Return (x, y) of the center of cell containing provided text 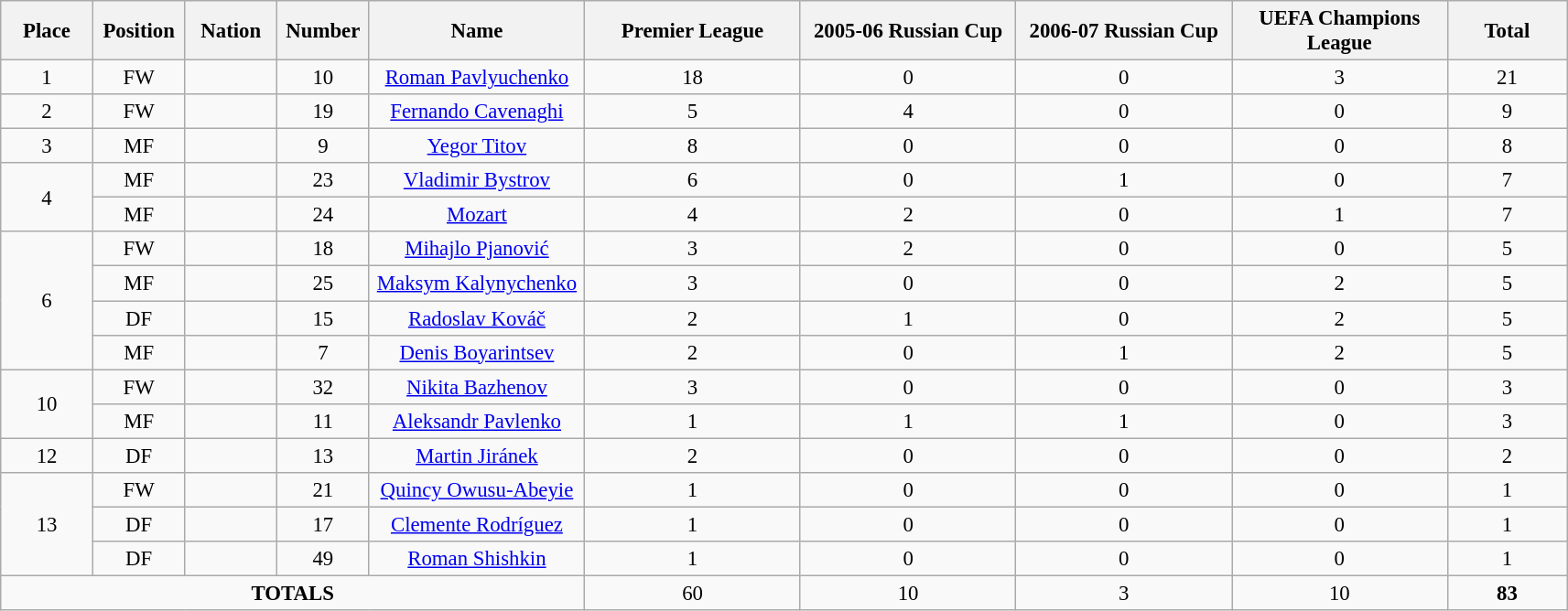
24 (324, 215)
Quincy Owusu-Abeyie (477, 490)
25 (324, 284)
Position (139, 31)
Nation (231, 31)
Vladimir Bystrov (477, 180)
83 (1507, 593)
Radoslav Kováč (477, 318)
23 (324, 180)
2006-07 Russian Cup (1124, 31)
Aleksandr Pavlenko (477, 421)
Fernando Cavenaghi (477, 112)
Place (48, 31)
17 (324, 524)
Number (324, 31)
Total (1507, 31)
60 (693, 593)
49 (324, 559)
TOTALS (293, 593)
UEFA Champions League (1340, 31)
Clemente Rodríguez (477, 524)
Premier League (693, 31)
Maksym Kalynychenko (477, 284)
Name (477, 31)
19 (324, 112)
Denis Boyarintsev (477, 352)
32 (324, 387)
Mozart (477, 215)
Mihajlo Pjanović (477, 250)
11 (324, 421)
12 (48, 456)
2005-06 Russian Cup (908, 31)
Roman Pavlyuchenko (477, 78)
Martin Jiránek (477, 456)
Roman Shishkin (477, 559)
Yegor Titov (477, 146)
15 (324, 318)
Nikita Bazhenov (477, 387)
